Return (X, Y) of the center of cell containing provided text 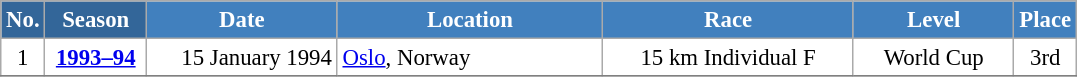
Place (1045, 20)
15 km Individual F (728, 58)
Level (934, 20)
Oslo, Norway (470, 58)
Season (96, 20)
1993–94 (96, 58)
Location (470, 20)
3rd (1045, 58)
No. (23, 20)
15 January 1994 (242, 58)
Race (728, 20)
Date (242, 20)
World Cup (934, 58)
1 (23, 58)
